From the cell containing the given text, extract its center point as [x, y] coordinate. 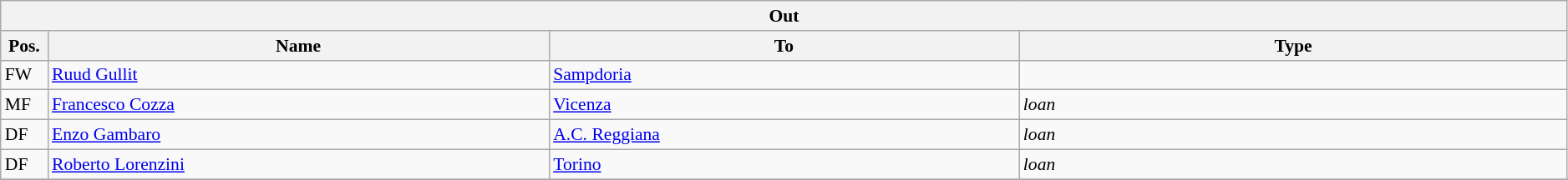
FW [24, 75]
Out [784, 16]
Francesco Cozza [298, 105]
MF [24, 105]
Sampdoria [784, 75]
Enzo Gambaro [298, 135]
To [784, 46]
A.C. Reggiana [784, 135]
Vicenza [784, 105]
Pos. [24, 46]
Type [1293, 46]
Roberto Lorenzini [298, 164]
Ruud Gullit [298, 75]
Name [298, 46]
Torino [784, 164]
